Detect which cell encompasses the target text, then output its [x, y] center coordinate. 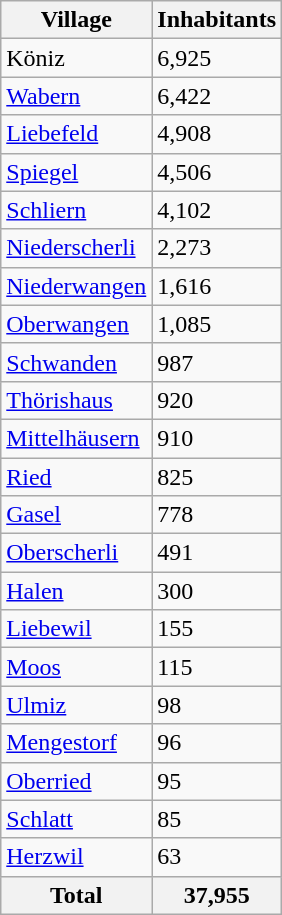
Moos [76, 667]
1,616 [217, 286]
Mengestorf [76, 743]
Oberried [76, 781]
Oberwangen [76, 324]
300 [217, 591]
Village [76, 20]
Niederscherli [76, 248]
2,273 [217, 248]
Thörishaus [76, 400]
4,908 [217, 134]
825 [217, 477]
Liebefeld [76, 134]
Liebewil [76, 629]
1,085 [217, 324]
Schwanden [76, 362]
4,506 [217, 172]
115 [217, 667]
155 [217, 629]
Schlatt [76, 819]
37,955 [217, 895]
6,925 [217, 58]
4,102 [217, 210]
Wabern [76, 96]
987 [217, 362]
98 [217, 705]
6,422 [217, 96]
Halen [76, 591]
Köniz [76, 58]
778 [217, 515]
Gasel [76, 515]
Ulmiz [76, 705]
Schliern [76, 210]
Ried [76, 477]
Niederwangen [76, 286]
Total [76, 895]
63 [217, 857]
Mittelhäusern [76, 438]
Oberscherli [76, 553]
910 [217, 438]
491 [217, 553]
Spiegel [76, 172]
920 [217, 400]
96 [217, 743]
85 [217, 819]
Herzwil [76, 857]
Inhabitants [217, 20]
95 [217, 781]
